Pinpoint the cell where the given text exists, returning its [X, Y] midpoint coordinate. 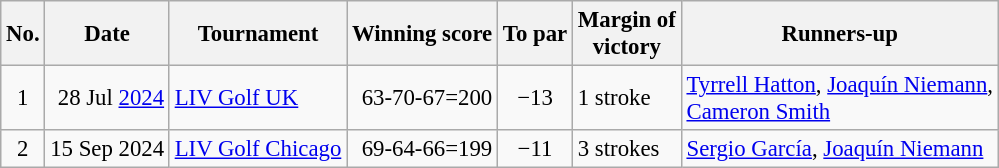
1 [23, 98]
28 Jul 2024 [107, 98]
2 [23, 149]
−11 [536, 149]
69-64-66=199 [422, 149]
Date [107, 34]
To par [536, 34]
1 stroke [626, 98]
Tournament [258, 34]
Winning score [422, 34]
−13 [536, 98]
Margin ofvictory [626, 34]
Sergio García, Joaquín Niemann [840, 149]
LIV Golf UK [258, 98]
LIV Golf Chicago [258, 149]
No. [23, 34]
Tyrrell Hatton, Joaquín Niemann, Cameron Smith [840, 98]
Runners-up [840, 34]
15 Sep 2024 [107, 149]
3 strokes [626, 149]
63-70-67=200 [422, 98]
